Return [X, Y] of the center of cell containing provided text 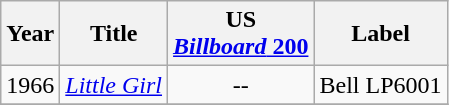
Bell LP6001 [380, 85]
Little Girl [114, 85]
Year [30, 34]
Label [380, 34]
-- [241, 85]
1966 [30, 85]
US Billboard 200 [241, 34]
Title [114, 34]
